Pinpoint the cell where the given text exists, returning its [X, Y] midpoint coordinate. 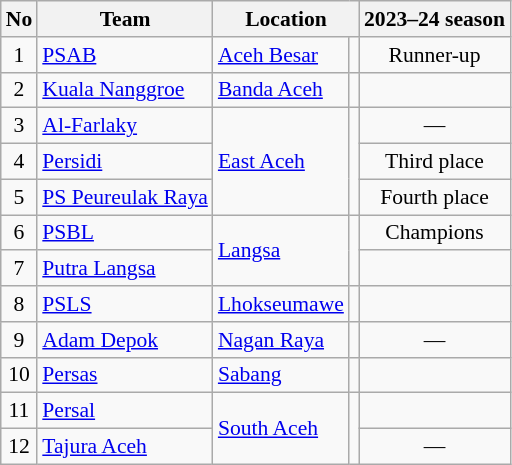
11 [20, 411]
4 [20, 162]
2023–24 season [434, 19]
PSAB [125, 55]
PSLS [125, 304]
Third place [434, 162]
PSBL [125, 233]
No [20, 19]
Aceh Besar [281, 55]
1 [20, 55]
Persidi [125, 162]
Adam Depok [125, 340]
3 [20, 126]
7 [20, 269]
Langsa [281, 250]
Runner-up [434, 55]
Location [286, 19]
Banda Aceh [281, 90]
Kuala Nanggroe [125, 90]
Nagan Raya [281, 340]
East Aceh [281, 162]
Champions [434, 233]
Putra Langsa [125, 269]
Sabang [281, 375]
Persas [125, 375]
10 [20, 375]
Team [125, 19]
12 [20, 447]
Persal [125, 411]
9 [20, 340]
8 [20, 304]
Fourth place [434, 197]
5 [20, 197]
Tajura Aceh [125, 447]
Al-Farlaky [125, 126]
Lhokseumawe [281, 304]
PS Peureulak Raya [125, 197]
6 [20, 233]
2 [20, 90]
South Aceh [281, 428]
